Find where the given text appears and provide that cell's center as (X, Y) coordinate. 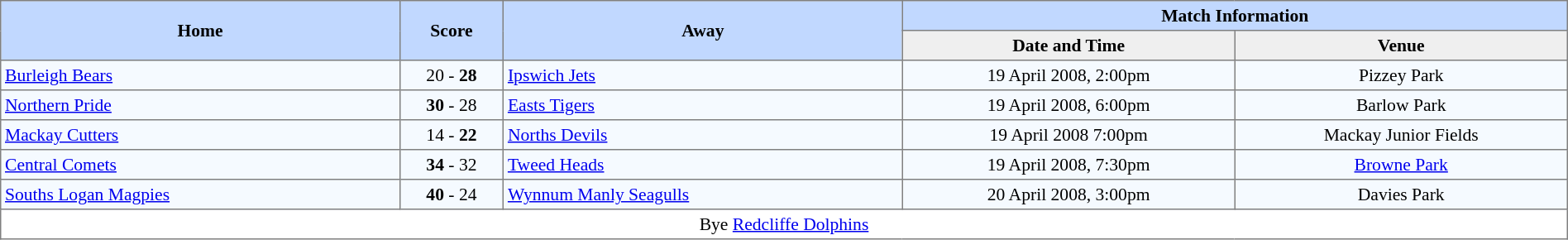
Home (200, 31)
Away (703, 31)
20 - 28 (452, 75)
Barlow Park (1401, 105)
Mackay Cutters (200, 135)
Davies Park (1401, 194)
Souths Logan Magpies (200, 194)
Browne Park (1401, 165)
19 April 2008 7:00pm (1068, 135)
19 April 2008, 7:30pm (1068, 165)
34 - 32 (452, 165)
Pizzey Park (1401, 75)
Wynnum Manly Seagulls (703, 194)
Central Comets (200, 165)
Tweed Heads (703, 165)
Norths Devils (703, 135)
14 - 22 (452, 135)
19 April 2008, 2:00pm (1068, 75)
Score (452, 31)
Mackay Junior Fields (1401, 135)
Ipswich Jets (703, 75)
Date and Time (1068, 46)
Burleigh Bears (200, 75)
19 April 2008, 6:00pm (1068, 105)
40 - 24 (452, 194)
Easts Tigers (703, 105)
Bye Redcliffe Dolphins (784, 224)
30 - 28 (452, 105)
20 April 2008, 3:00pm (1068, 194)
Match Information (1235, 16)
Northern Pride (200, 105)
Venue (1401, 46)
